Identify which cell holds the provided text, then report its (x, y) central coordinate. 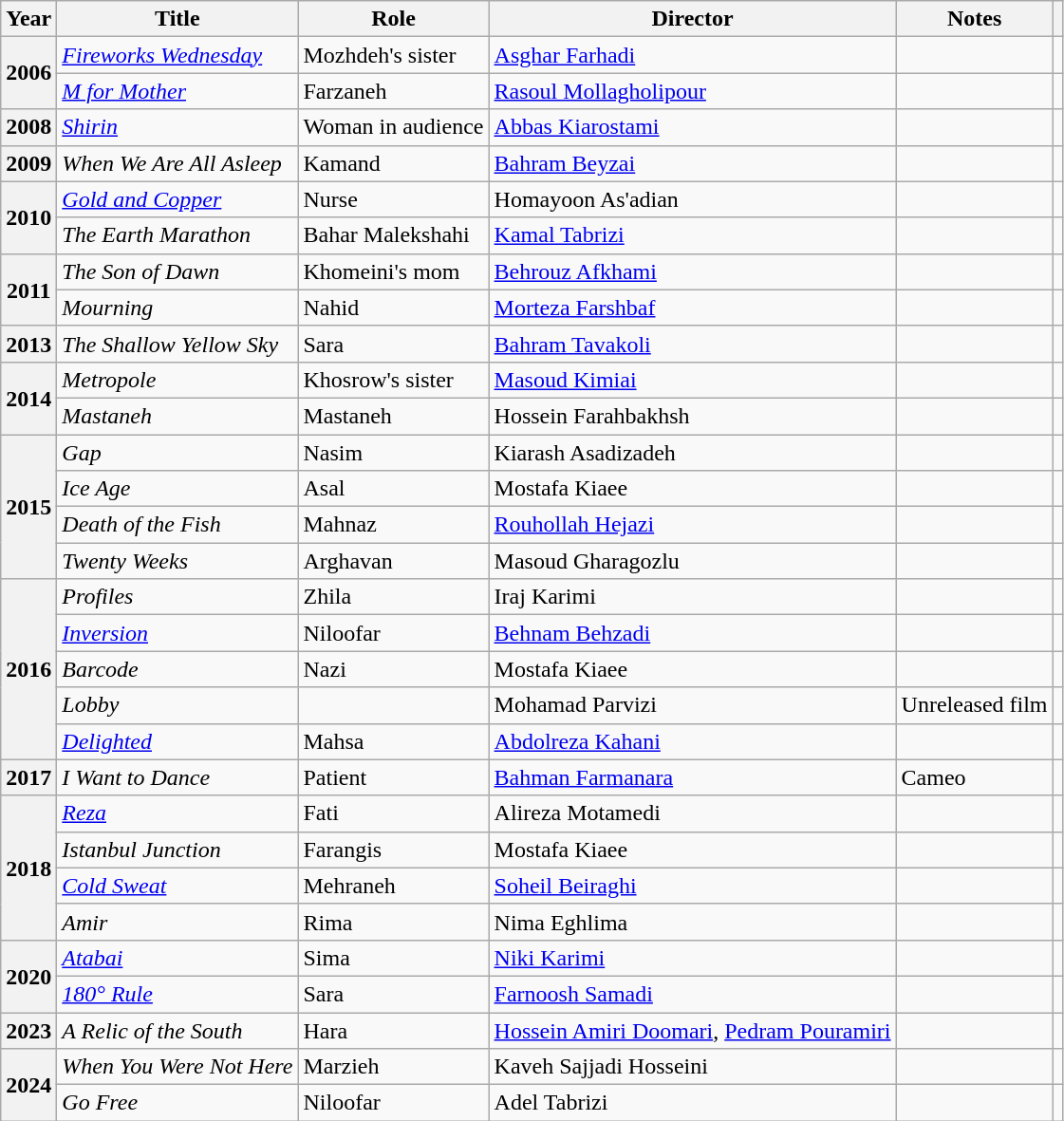
Farnoosh Samadi (693, 994)
Asal (393, 489)
2017 (28, 777)
180° Rule (177, 994)
Unreleased film (974, 705)
Mozhdeh's sister (393, 55)
Hossein Amiri Doomari, Pedram Pouramiri (693, 1030)
Marzieh (393, 1067)
Masoud Kimiai (693, 380)
2009 (28, 163)
Adel Tabrizi (693, 1103)
A Relic of the South (177, 1030)
2013 (28, 344)
Nazi (393, 669)
Kiarash Asadizadeh (693, 453)
Sima (393, 958)
Fati (393, 813)
2020 (28, 976)
Bahman Farmanara (693, 777)
Metropole (177, 380)
Rima (393, 922)
Inversion (177, 633)
Khosrow's sister (393, 380)
Death of the Fish (177, 525)
Mahnaz (393, 525)
I Want to Dance (177, 777)
Kaveh Sajjadi Hosseini (693, 1067)
2016 (28, 669)
Year (28, 19)
Bahar Malekshahi (393, 235)
Behrouz Afkhami (693, 271)
Arghavan (393, 561)
Farzaneh (393, 91)
Farangis (393, 850)
Amir (177, 922)
Bahram Tavakoli (693, 344)
Iraj Karimi (693, 597)
Masoud Gharagozlu (693, 561)
Barcode (177, 669)
Patient (393, 777)
Shirin (177, 127)
Morteza Farshbaf (693, 308)
When We Are All Asleep (177, 163)
Rasoul Mollagholipour (693, 91)
2024 (28, 1085)
Soheil Beiraghi (693, 886)
Mahsa (393, 741)
Abdolreza Kahani (693, 741)
Title (177, 19)
Lobby (177, 705)
Fireworks Wednesday (177, 55)
2010 (28, 217)
2006 (28, 73)
Alireza Motamedi (693, 813)
Istanbul Junction (177, 850)
Asghar Farhadi (693, 55)
When You Were Not Here (177, 1067)
Nurse (393, 199)
Woman in audience (393, 127)
Mourning (177, 308)
M for Mother (177, 91)
Mehraneh (393, 886)
Twenty Weeks (177, 561)
Hara (393, 1030)
Nahid (393, 308)
Nasim (393, 453)
Cameo (974, 777)
Atabai (177, 958)
2015 (28, 507)
Khomeini's mom (393, 271)
Gap (177, 453)
Zhila (393, 597)
Notes (974, 19)
Profiles (177, 597)
Role (393, 19)
The Earth Marathon (177, 235)
Kamal Tabrizi (693, 235)
Behnam Behzadi (693, 633)
The Shallow Yellow Sky (177, 344)
2008 (28, 127)
Cold Sweat (177, 886)
2011 (28, 290)
Ice Age (177, 489)
Delighted (177, 741)
The Son of Dawn (177, 271)
Rouhollah Hejazi (693, 525)
Homayoon As'adian (693, 199)
Kamand (393, 163)
Nima Eghlima (693, 922)
Hossein Farahbakhsh (693, 416)
2014 (28, 398)
2018 (28, 868)
Bahram Beyzai (693, 163)
2023 (28, 1030)
Go Free (177, 1103)
Abbas Kiarostami (693, 127)
Director (693, 19)
Gold and Copper (177, 199)
Mohamad Parvizi (693, 705)
Niki Karimi (693, 958)
Reza (177, 813)
